Extract the (X, Y) coordinate from the center of the cell holding the provided text.  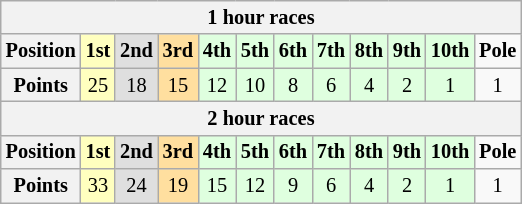
1 hour races (261, 17)
33 (98, 186)
10 (255, 85)
9 (293, 186)
2 hour races (261, 118)
25 (98, 85)
19 (178, 186)
8 (293, 85)
24 (136, 186)
18 (136, 85)
